Detect which cell encompasses the target text, then output its (X, Y) center coordinate. 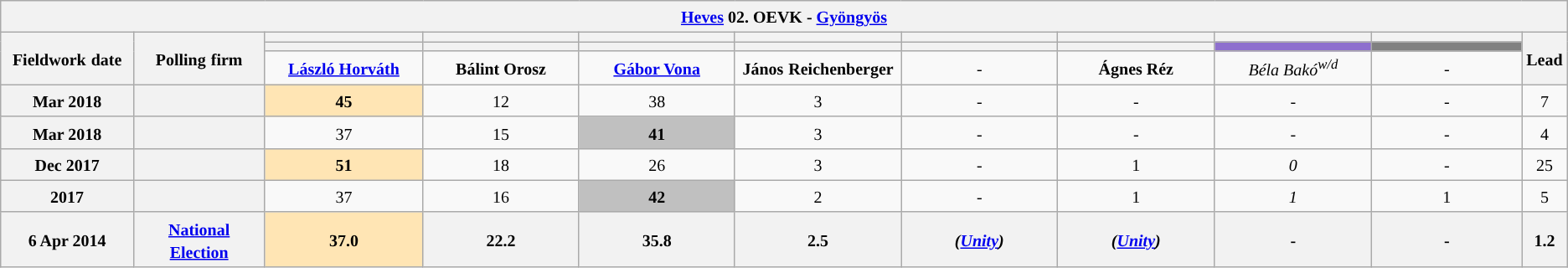
János Reichenberger (818, 68)
6 Apr 2014 (67, 240)
Fieldwork date (67, 59)
18 (501, 164)
12 (501, 100)
35.8 (657, 240)
László Horváth (343, 68)
2 (818, 196)
Béla Baków/d (1293, 68)
Dec 2017 (67, 164)
51 (343, 164)
1.2 (1545, 240)
4 (1545, 132)
National Election (199, 240)
Lead (1545, 59)
41 (657, 132)
Heves 02. OEVK - Gyöngyös (784, 17)
22.2 (501, 240)
16 (501, 196)
Bálint Orosz (501, 68)
2.5 (818, 240)
7 (1545, 100)
26 (657, 164)
Polling firm (199, 59)
45 (343, 100)
0 (1293, 164)
Ágnes Réz (1136, 68)
5 (1545, 196)
42 (657, 196)
2017 (67, 196)
38 (657, 100)
37.0 (343, 240)
Gábor Vona (657, 68)
15 (501, 132)
25 (1545, 164)
